Search for the cell housing the specified text and yield its (X, Y) center coordinate. 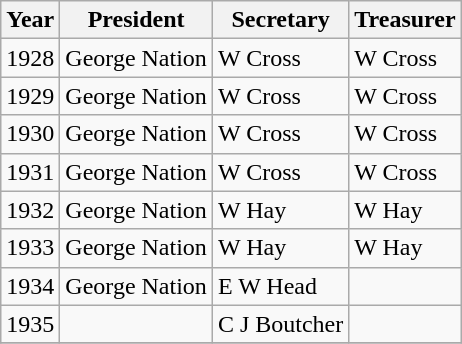
1933 (30, 248)
1932 (30, 210)
1931 (30, 172)
1935 (30, 324)
Treasurer (405, 20)
1929 (30, 96)
President (136, 20)
1930 (30, 134)
E W Head (280, 286)
1928 (30, 58)
Year (30, 20)
1934 (30, 286)
C J Boutcher (280, 324)
Secretary (280, 20)
